For the text-containing cell, return its midpoint in [X, Y] coordinate format. 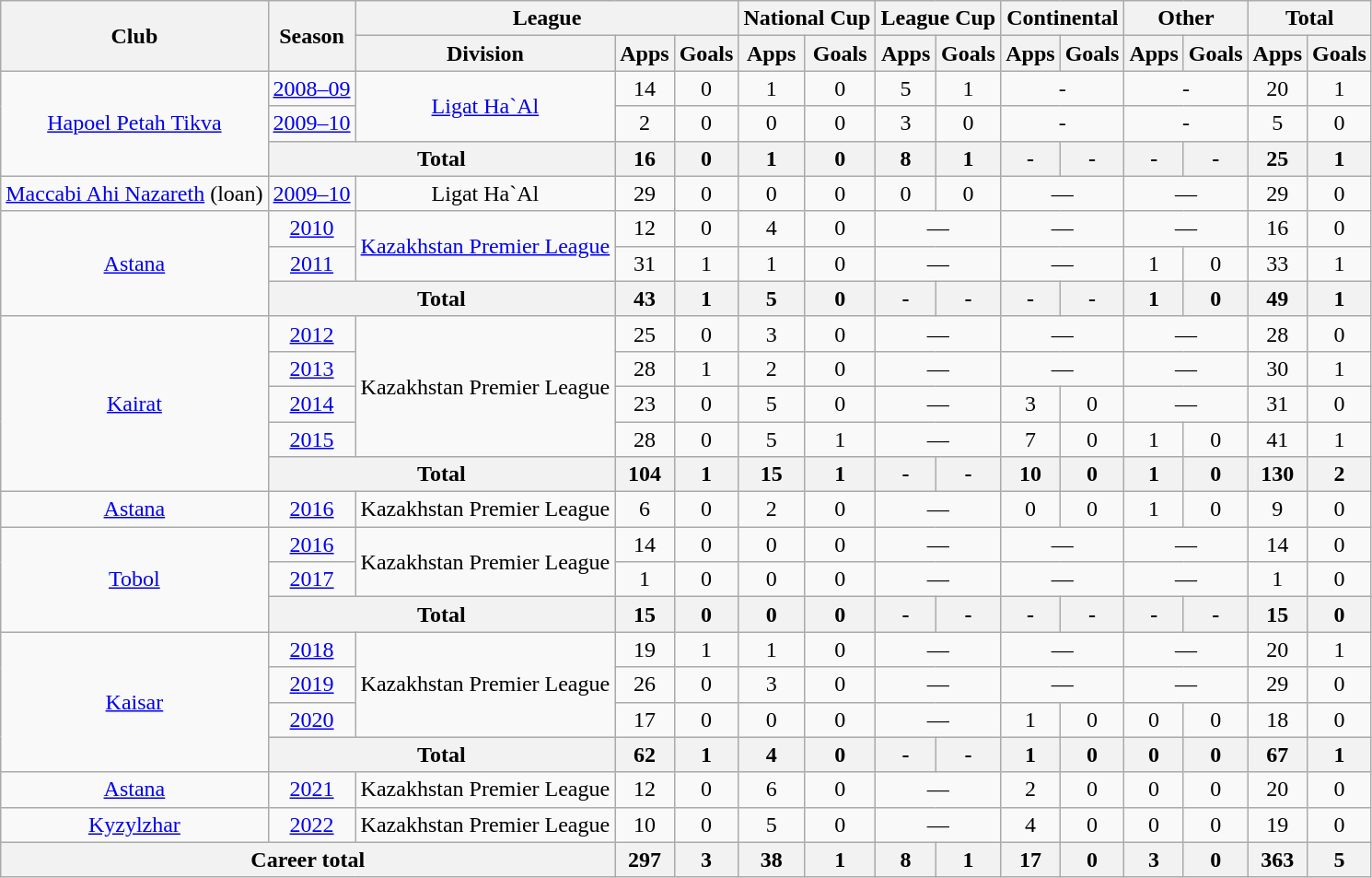
2017 [311, 579]
130 [1277, 474]
Other [1186, 18]
Tobol [134, 579]
Continental [1063, 18]
League [547, 18]
41 [1277, 439]
2015 [311, 439]
Kyzylzhar [134, 825]
363 [1277, 860]
Maccabi Ahi Nazareth (loan) [134, 193]
297 [645, 860]
2019 [311, 685]
7 [1030, 439]
2022 [311, 825]
33 [1277, 263]
Kairat [134, 404]
2014 [311, 404]
104 [645, 474]
43 [645, 299]
National Cup [807, 18]
Kaisar [134, 702]
62 [645, 755]
Division [485, 53]
2018 [311, 650]
Club [134, 36]
38 [772, 860]
2021 [311, 790]
18 [1277, 720]
2013 [311, 369]
23 [645, 404]
Season [311, 36]
2020 [311, 720]
Hapoel Petah Tikva [134, 123]
49 [1277, 299]
67 [1277, 755]
30 [1277, 369]
2011 [311, 263]
2012 [311, 334]
26 [645, 685]
9 [1277, 509]
2008–09 [311, 88]
Career total [308, 860]
2010 [311, 228]
League Cup [938, 18]
